Extract the (x, y) coordinate from the center of the cell holding the provided text.  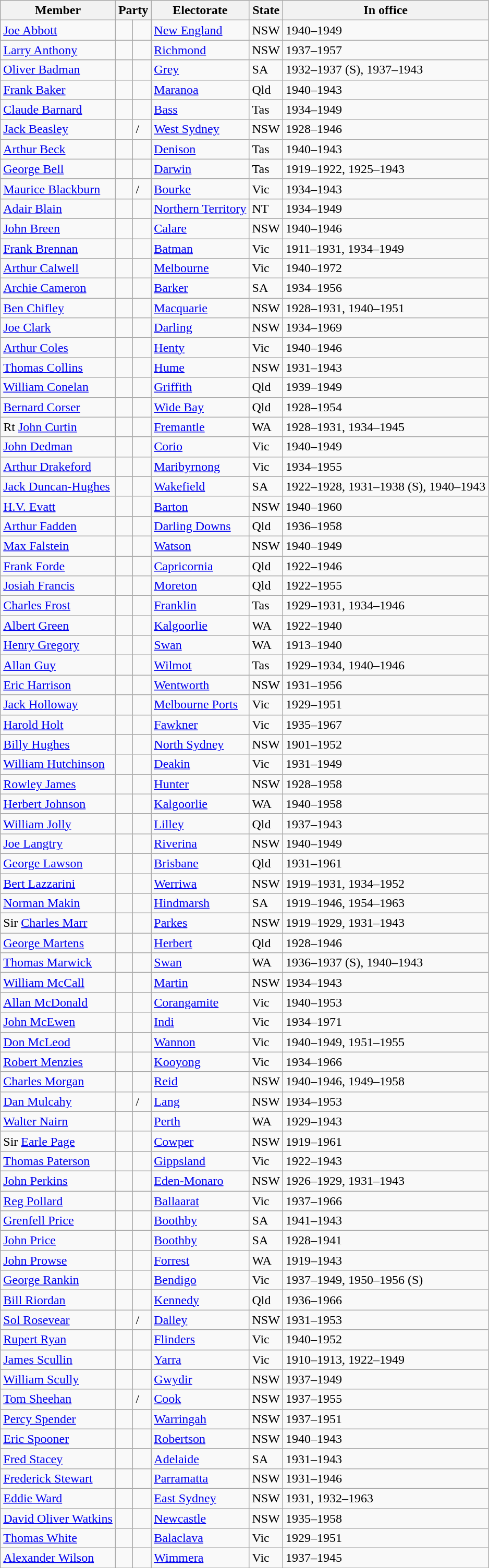
Cook (200, 1399)
Maurice Blackburn (58, 189)
1929–1934, 1940–1946 (385, 665)
Don McLeod (58, 1042)
Eddie Ward (58, 1498)
1937–1949 (385, 1379)
George Bell (58, 169)
Denison (200, 149)
Kooyong (200, 1062)
John Dedman (58, 447)
Oliver Badman (58, 70)
Thomas Collins (58, 367)
Joe Langtry (58, 843)
Electorate (200, 10)
Frank Brennan (58, 249)
Hunter (200, 784)
Larry Anthony (58, 50)
1928–1931, 1934–1945 (385, 427)
Sol Rosevear (58, 1320)
Party (133, 10)
1901–1952 (385, 744)
1931–1953 (385, 1320)
Arthur Drakeford (58, 467)
1940–1960 (385, 506)
1940–1972 (385, 268)
Henry Gregory (58, 645)
Darwin (200, 169)
Arthur Beck (58, 149)
Forrest (200, 1260)
Robert Menzies (58, 1062)
1910–1913, 1922–1949 (385, 1359)
John Price (58, 1241)
John Prowse (58, 1260)
1922–1940 (385, 626)
1928–1954 (385, 407)
Darling (200, 328)
Melbourne (200, 268)
1940–1946, 1949–1958 (385, 1082)
Thomas Marwick (58, 963)
Thomas White (58, 1538)
1932–1937 (S), 1937–1943 (385, 70)
Brisbane (200, 863)
Rt John Curtin (58, 427)
Indi (200, 1022)
Gippsland (200, 1161)
1919–1922, 1925–1943 (385, 169)
Sir Earle Page (58, 1141)
1934–1969 (385, 328)
Richmond (200, 50)
1937–1966 (385, 1200)
Robertson (200, 1439)
Reid (200, 1082)
Fred Stacey (58, 1459)
1931–1949 (385, 764)
New England (200, 30)
1929–1931, 1934–1946 (385, 606)
Maribyrnong (200, 467)
Ben Chifley (58, 308)
1934–1955 (385, 467)
Watson (200, 546)
Bourke (200, 189)
1934–1956 (385, 288)
1937–1957 (385, 50)
Wakefield (200, 486)
1919–1931, 1934–1952 (385, 884)
Josiah Francis (58, 586)
1935–1967 (385, 725)
John Breen (58, 228)
In office (385, 10)
Jack Beasley (58, 129)
William McCall (58, 983)
Norman Makin (58, 903)
1934–1966 (385, 1062)
Wannon (200, 1042)
Eric Spooner (58, 1439)
Balaclava (200, 1538)
North Sydney (200, 744)
Fremantle (200, 427)
Percy Spender (58, 1419)
Eden-Monaro (200, 1181)
Henty (200, 348)
James Scullin (58, 1359)
Jack Holloway (58, 705)
Cowper (200, 1141)
NT (266, 209)
1931–1956 (385, 685)
Wilmot (200, 665)
1922–1955 (385, 586)
1922–1946 (385, 566)
George Rankin (58, 1280)
Deakin (200, 764)
1919–1943 (385, 1260)
William Conelan (58, 387)
John Perkins (58, 1181)
Hume (200, 367)
David Oliver Watkins (58, 1518)
1939–1949 (385, 387)
1922–1943 (385, 1161)
Jack Duncan-Hughes (58, 486)
Frank Forde (58, 566)
Allan McDonald (58, 1002)
Flinders (200, 1340)
Lilley (200, 824)
Northern Territory (200, 209)
Eric Harrison (58, 685)
Dalley (200, 1320)
West Sydney (200, 129)
Gwydir (200, 1379)
1941–1943 (385, 1221)
1934–1971 (385, 1022)
Charles Frost (58, 606)
1937–1945 (385, 1558)
Martin (200, 983)
Joe Clark (58, 328)
1940–1953 (385, 1002)
Wentworth (200, 685)
1937–1949, 1950–1956 (S) (385, 1280)
Batman (200, 249)
1935–1958 (385, 1518)
Capricornia (200, 566)
Reg Pollard (58, 1200)
Claude Barnard (58, 109)
Thomas Paterson (58, 1161)
Wimmera (200, 1558)
1919–1961 (385, 1141)
Werriwa (200, 884)
1937–1943 (385, 824)
1936–1937 (S), 1940–1943 (385, 963)
Calare (200, 228)
Arthur Fadden (58, 526)
Allan Guy (58, 665)
William Hutchinson (58, 764)
Max Falstein (58, 546)
Tom Sheehan (58, 1399)
Parramatta (200, 1478)
Hindmarsh (200, 903)
Member (58, 10)
1928–1941 (385, 1241)
1926–1929, 1931–1943 (385, 1181)
William Scully (58, 1379)
Newcastle (200, 1518)
Bill Riordan (58, 1300)
Sir Charles Marr (58, 923)
Corio (200, 447)
Wide Bay (200, 407)
1928–1931, 1940–1951 (385, 308)
Lang (200, 1101)
Joe Abbott (58, 30)
Melbourne Ports (200, 705)
1937–1951 (385, 1419)
Adelaide (200, 1459)
Grey (200, 70)
Griffith (200, 387)
1931–1946 (385, 1478)
Billy Hughes (58, 744)
Herbert (200, 943)
1936–1958 (385, 526)
1940–1958 (385, 804)
1919–1929, 1931–1943 (385, 923)
H.V. Evatt (58, 506)
Rowley James (58, 784)
Macquarie (200, 308)
1934–1953 (385, 1101)
1940–1952 (385, 1340)
Corangamite (200, 1002)
John McEwen (58, 1022)
Rupert Ryan (58, 1340)
Barton (200, 506)
1922–1928, 1931–1938 (S), 1940–1943 (385, 486)
1931–1961 (385, 863)
1931, 1932–1963 (385, 1498)
1913–1940 (385, 645)
Kennedy (200, 1300)
Moreton (200, 586)
Franklin (200, 606)
William Jolly (58, 824)
1937–1955 (385, 1399)
Perth (200, 1121)
Warringah (200, 1419)
Harold Holt (58, 725)
Adair Blain (58, 209)
Bert Lazzarini (58, 884)
Dan Mulcahy (58, 1101)
Archie Cameron (58, 288)
George Martens (58, 943)
Bernard Corser (58, 407)
Frank Baker (58, 90)
Bass (200, 109)
1919–1946, 1954–1963 (385, 903)
Frederick Stewart (58, 1478)
Yarra (200, 1359)
Parkes (200, 923)
Maranoa (200, 90)
East Sydney (200, 1498)
Grenfell Price (58, 1221)
Arthur Calwell (58, 268)
Bendigo (200, 1280)
Ballaarat (200, 1200)
State (266, 10)
Albert Green (58, 626)
Fawkner (200, 725)
1929–1943 (385, 1121)
Barker (200, 288)
Arthur Coles (58, 348)
1911–1931, 1934–1949 (385, 249)
Alexander Wilson (58, 1558)
Darling Downs (200, 526)
George Lawson (58, 863)
1928–1958 (385, 784)
Herbert Johnson (58, 804)
Charles Morgan (58, 1082)
1940–1949, 1951–1955 (385, 1042)
Walter Nairn (58, 1121)
Riverina (200, 843)
1936–1966 (385, 1300)
